Provide the [X, Y] coordinate of the cell's center where the given text is located.  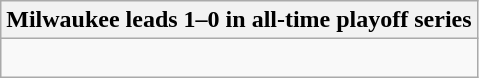
Milwaukee leads 1–0 in all-time playoff series [239, 20]
